Return (X, Y) of the center of cell containing provided text 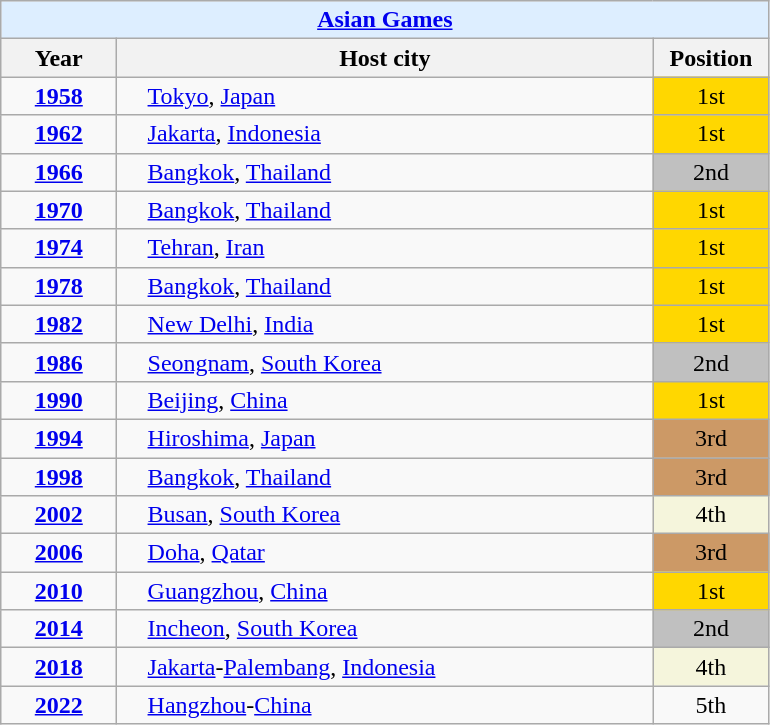
1970 (59, 210)
Hangzhou-China (385, 705)
1994 (59, 438)
1986 (59, 362)
1966 (59, 172)
1982 (59, 324)
2010 (59, 591)
2022 (59, 705)
Tokyo, Japan (385, 96)
1958 (59, 96)
5th (711, 705)
Guangzhou, China (385, 591)
Incheon, South Korea (385, 629)
2018 (59, 667)
Busan, South Korea (385, 515)
2014 (59, 629)
New Delhi, India (385, 324)
1990 (59, 400)
Jakarta, Indonesia (385, 134)
Seongnam, South Korea (385, 362)
1998 (59, 477)
1962 (59, 134)
Jakarta-Palembang, Indonesia (385, 667)
1974 (59, 248)
2006 (59, 553)
Doha, Qatar (385, 553)
Beijing, China (385, 400)
Position (711, 58)
2002 (59, 515)
Hiroshima, Japan (385, 438)
Year (59, 58)
Asian Games (385, 20)
Host city (385, 58)
1978 (59, 286)
Tehran, Iran (385, 248)
